Determine the [x, y] coordinate at the center of the cell enclosing the given text.  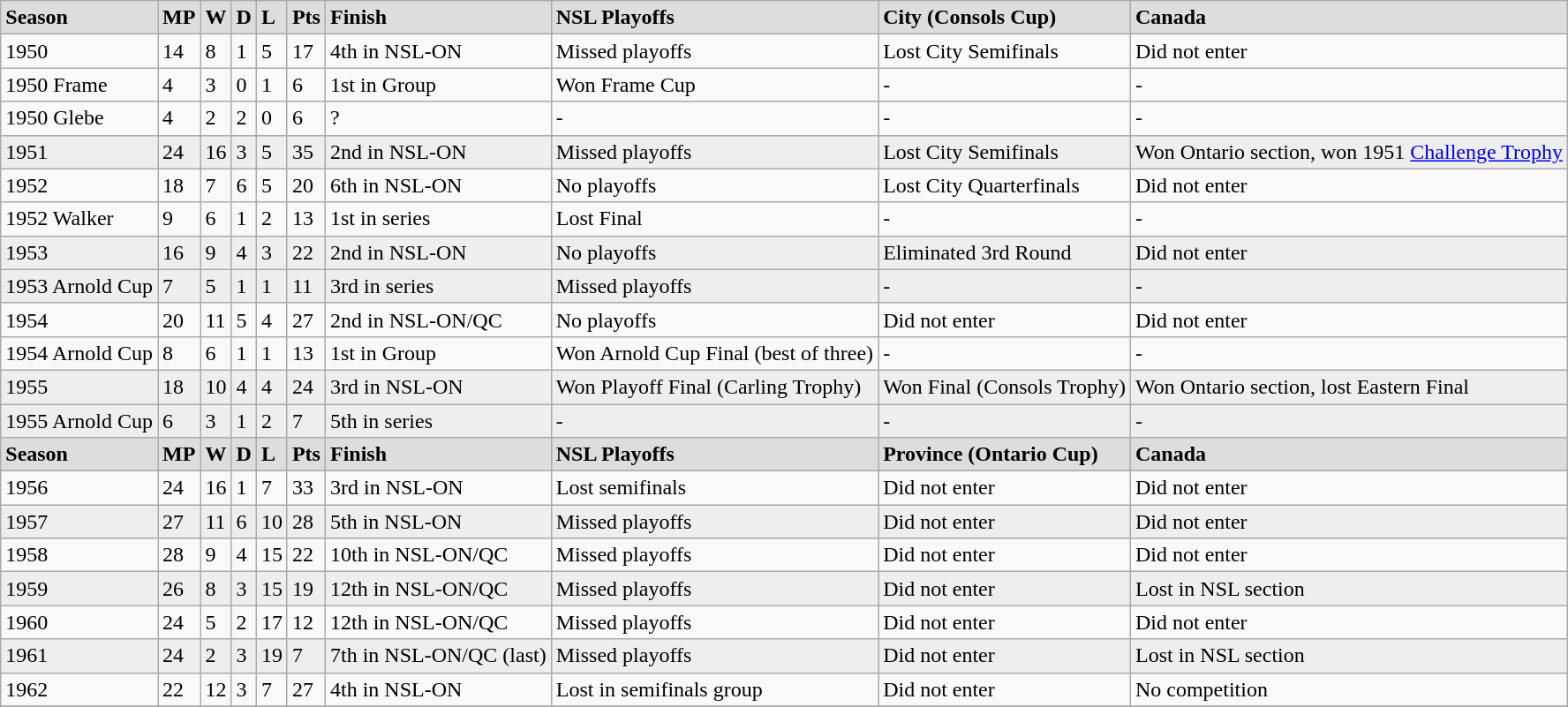
7th in NSL-ON/QC (last) [438, 656]
Province (Ontario Cup) [1005, 455]
Won Frame Cup [714, 85]
1954 Arnold Cup [79, 353]
1962 [79, 689]
5th in series [438, 421]
10th in NSL-ON/QC [438, 555]
Lost Final [714, 219]
Won Arnold Cup Final (best of three) [714, 353]
1953 Arnold Cup [79, 286]
Won Final (Consols Trophy) [1005, 387]
City (Consols Cup) [1005, 18]
Won Ontario section, won 1951 Challenge Trophy [1349, 152]
1954 [79, 320]
Lost semifinals [714, 488]
? [438, 118]
35 [305, 152]
1st in series [438, 219]
Won Playoff Final (Carling Trophy) [714, 387]
1953 [79, 252]
Eliminated 3rd Round [1005, 252]
1950 Frame [79, 85]
1957 [79, 522]
6th in NSL-ON [438, 185]
Lost City Quarterfinals [1005, 185]
1956 [79, 488]
1952 Walker [79, 219]
1961 [79, 656]
1950 [79, 51]
5th in NSL-ON [438, 522]
1959 [79, 589]
1958 [79, 555]
1952 [79, 185]
26 [178, 589]
14 [178, 51]
Won Ontario section, lost Eastern Final [1349, 387]
1955 [79, 387]
3rd in series [438, 286]
2nd in NSL-ON/QC [438, 320]
1950 Glebe [79, 118]
1960 [79, 622]
1951 [79, 152]
No competition [1349, 689]
33 [305, 488]
1955 Arnold Cup [79, 421]
Lost in semifinals group [714, 689]
